Pinpoint the cell where the given text exists, returning its [X, Y] midpoint coordinate. 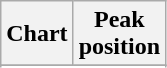
Peakposition [119, 34]
Chart [37, 34]
